Scan for the cell matching the given text and deliver its (X, Y) coordinate at center. 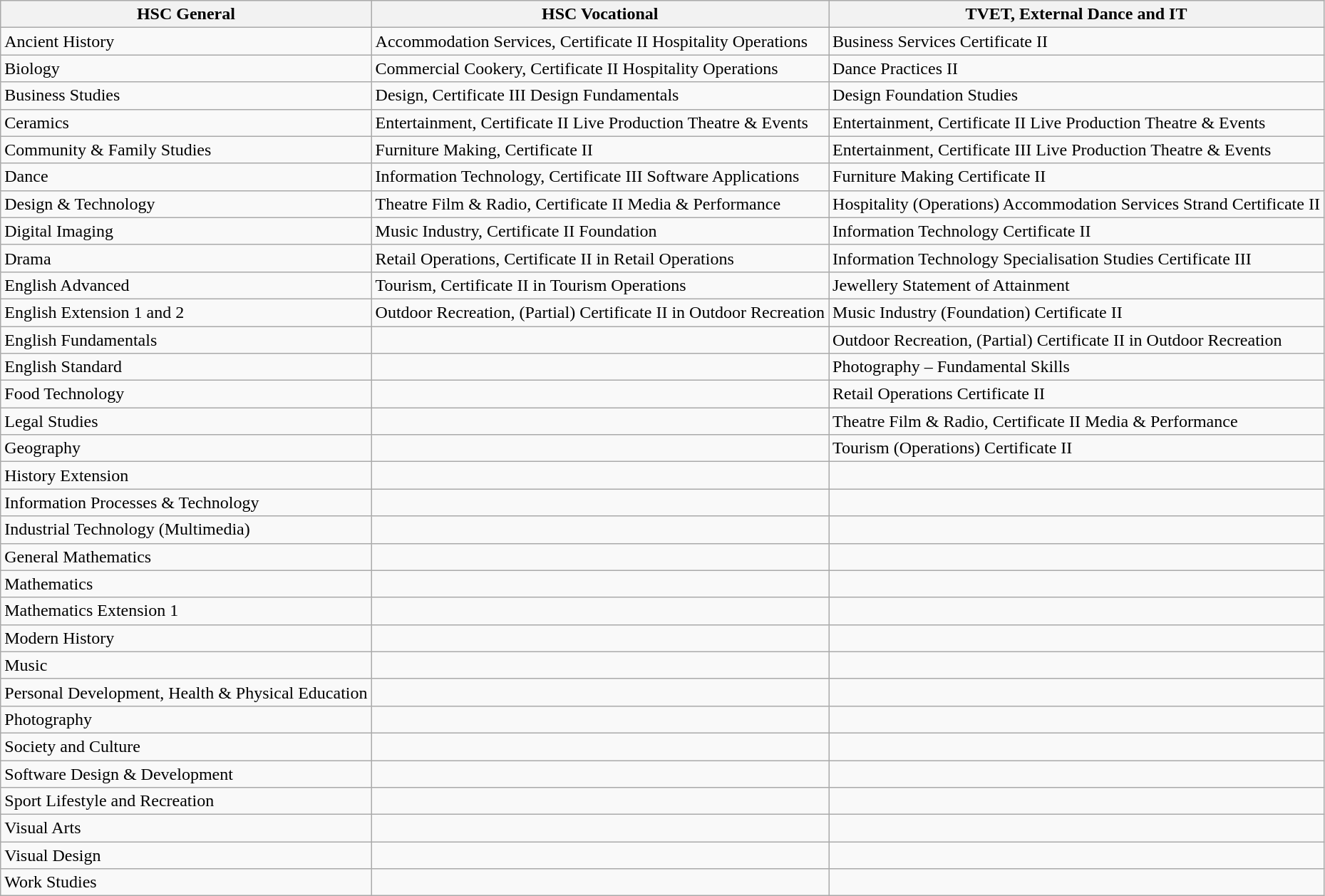
Retail Operations, Certificate II in Retail Operations (600, 258)
Commercial Cookery, Certificate II Hospitality Operations (600, 68)
Photography – Fundamental Skills (1076, 367)
English Standard (186, 367)
Ancient History (186, 41)
Industrial Technology (Multimedia) (186, 530)
Information Technology Certificate II (1076, 231)
History Extension (186, 475)
General Mathematics (186, 557)
Design & Technology (186, 204)
Photography (186, 719)
HSC General (186, 14)
Legal Studies (186, 421)
Design Foundation Studies (1076, 96)
Music Industry (Foundation) Certificate II (1076, 312)
Digital Imaging (186, 231)
Food Technology (186, 394)
Sport Lifestyle and Recreation (186, 801)
Dance Practices II (1076, 68)
Software Design & Development (186, 773)
Community & Family Studies (186, 150)
Ceramics (186, 123)
Visual Design (186, 855)
Society and Culture (186, 746)
Entertainment, Certificate III Live Production Theatre & Events (1076, 150)
Furniture Making, Certificate II (600, 150)
English Advanced (186, 285)
Accommodation Services, Certificate II Hospitality Operations (600, 41)
Music Industry, Certificate II Foundation (600, 231)
Drama (186, 258)
Tourism (Operations) Certificate II (1076, 448)
Retail Operations Certificate II (1076, 394)
English Fundamentals (186, 340)
Mathematics (186, 584)
English Extension 1 and 2 (186, 312)
Biology (186, 68)
Dance (186, 177)
Music (186, 665)
Business Studies (186, 96)
Business Services Certificate II (1076, 41)
Jewellery Statement of Attainment (1076, 285)
Hospitality (Operations) Accommodation Services Strand Certificate II (1076, 204)
Design, Certificate III Design Fundamentals (600, 96)
Furniture Making Certificate II (1076, 177)
Tourism, Certificate II in Tourism Operations (600, 285)
Mathematics Extension 1 (186, 611)
Visual Arts (186, 828)
Modern History (186, 638)
Information Technology, Certificate III Software Applications (600, 177)
Work Studies (186, 882)
Information Processes & Technology (186, 503)
Information Technology Specialisation Studies Certificate III (1076, 258)
Personal Development, Health & Physical Education (186, 692)
HSC Vocational (600, 14)
Geography (186, 448)
TVET, External Dance and IT (1076, 14)
